Search for the cell housing the specified text and yield its (X, Y) center coordinate. 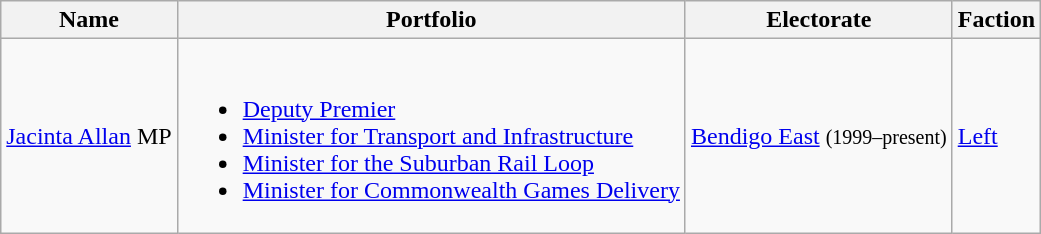
Faction (996, 20)
Electorate (818, 20)
Name (89, 20)
Bendigo East (1999–present) (818, 136)
Jacinta Allan MP (89, 136)
Portfolio (431, 20)
Deputy PremierMinister for Transport and InfrastructureMinister for the Suburban Rail LoopMinister for Commonwealth Games Delivery (431, 136)
Left (996, 136)
